Identify which cell holds the provided text, then report its (X, Y) central coordinate. 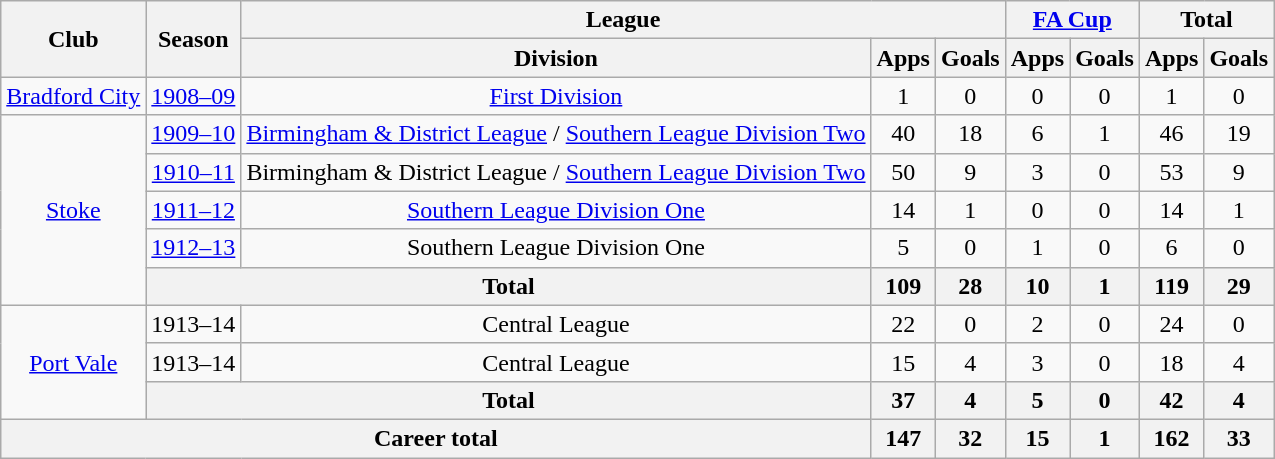
22 (903, 324)
1908–09 (194, 96)
Bradford City (74, 96)
Career total (436, 438)
109 (903, 286)
29 (1239, 286)
1909–10 (194, 134)
42 (1171, 400)
162 (1171, 438)
28 (970, 286)
Season (194, 39)
1912–13 (194, 248)
24 (1171, 324)
Stoke (74, 210)
1911–12 (194, 210)
50 (903, 172)
1910–11 (194, 172)
32 (970, 438)
Port Vale (74, 362)
147 (903, 438)
119 (1171, 286)
53 (1171, 172)
40 (903, 134)
46 (1171, 134)
33 (1239, 438)
FA Cup (1072, 20)
Club (74, 39)
Division (556, 58)
League (623, 20)
2 (1037, 324)
10 (1037, 286)
19 (1239, 134)
37 (903, 400)
First Division (556, 96)
